Return (X, Y) of the center of cell containing provided text 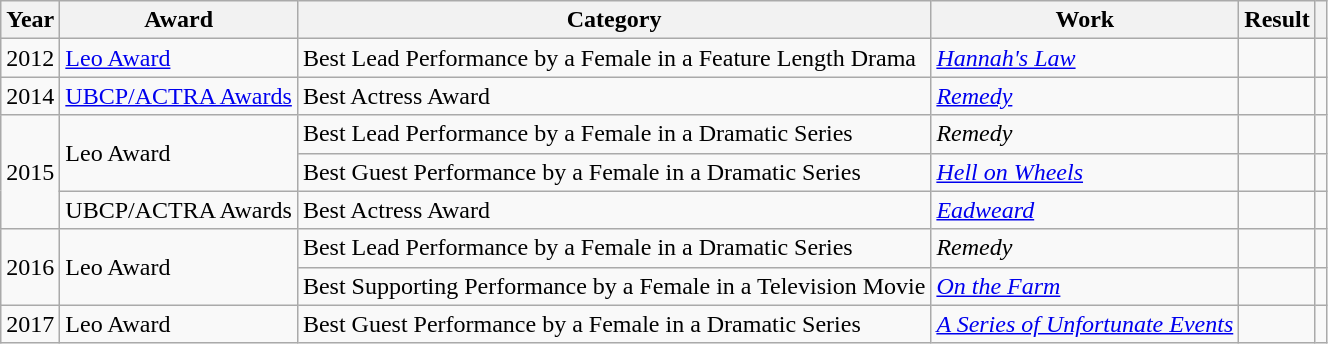
Work (1085, 20)
Award (179, 20)
Year (30, 20)
2017 (30, 324)
Hannah's Law (1085, 58)
2014 (30, 96)
2012 (30, 58)
Best Lead Performance by a Female in a Feature Length Drama (614, 58)
A Series of Unfortunate Events (1085, 324)
Category (614, 20)
2015 (30, 172)
Hell on Wheels (1085, 172)
Result (1277, 20)
On the Farm (1085, 286)
Eadweard (1085, 210)
2016 (30, 267)
Best Supporting Performance by a Female in a Television Movie (614, 286)
